Locate the cell with the specified text and output its [x, y] center coordinate. 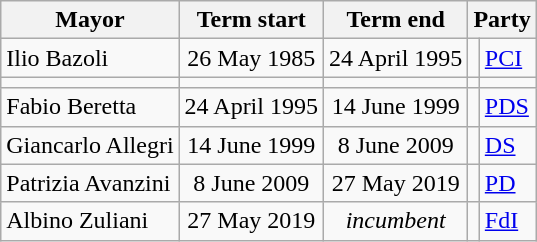
Albino Zuliani [90, 221]
PD [508, 183]
DS [508, 145]
Term end [395, 20]
Party [502, 20]
Ilio Bazoli [90, 58]
PCI [508, 58]
Patrizia Avanzini [90, 183]
PDS [508, 107]
26 May 1985 [251, 58]
Mayor [90, 20]
incumbent [395, 221]
Term start [251, 20]
FdI [508, 221]
Fabio Beretta [90, 107]
Giancarlo Allegri [90, 145]
